Return the (X, Y) coordinate for the center point of the cell that contains the specified text.  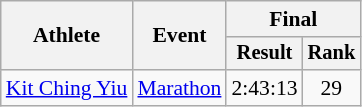
Event (179, 36)
Marathon (179, 88)
Athlete (67, 36)
Final (293, 19)
2:43:13 (264, 88)
29 (332, 88)
Rank (332, 54)
Kit Ching Yiu (67, 88)
Result (264, 54)
